Capture the cell that displays the provided text and extract its (x, y) central coordinate. 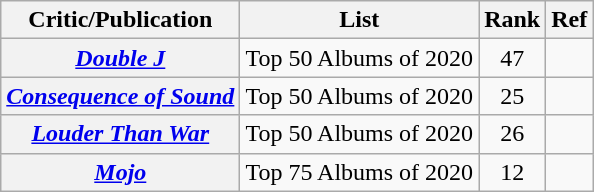
12 (512, 172)
Critic/Publication (120, 20)
47 (512, 58)
Top 75 Albums of 2020 (360, 172)
Louder Than War (120, 134)
Rank (512, 20)
25 (512, 96)
Ref (570, 20)
Mojo (120, 172)
26 (512, 134)
Double J (120, 58)
Consequence of Sound (120, 96)
List (360, 20)
